Capture the cell that displays the provided text and extract its [X, Y] central coordinate. 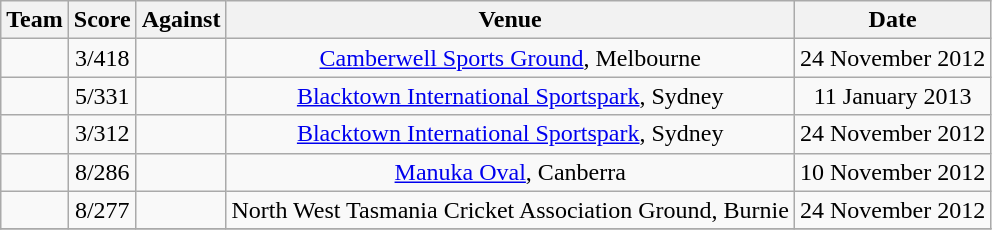
5/331 [102, 96]
8/286 [102, 172]
Date [892, 20]
3/418 [102, 58]
Venue [510, 20]
3/312 [102, 134]
8/277 [102, 210]
10 November 2012 [892, 172]
Camberwell Sports Ground, Melbourne [510, 58]
Team [35, 20]
Score [102, 20]
11 January 2013 [892, 96]
Against [181, 20]
North West Tasmania Cricket Association Ground, Burnie [510, 210]
Manuka Oval, Canberra [510, 172]
